Return the (x, y) coordinate for the center point of the cell that contains the specified text.  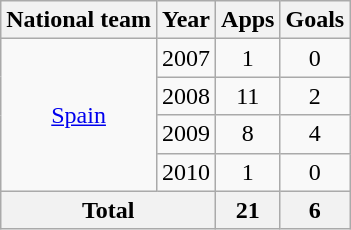
2008 (186, 96)
4 (315, 134)
2010 (186, 172)
2007 (186, 58)
Year (186, 20)
Goals (315, 20)
Spain (79, 115)
11 (248, 96)
National team (79, 20)
21 (248, 210)
Total (108, 210)
2009 (186, 134)
6 (315, 210)
Apps (248, 20)
8 (248, 134)
2 (315, 96)
